From the cell containing the given text, extract its center point as [x, y] coordinate. 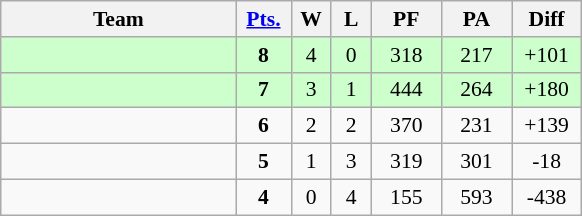
444 [406, 90]
264 [476, 90]
L [351, 19]
+180 [547, 90]
593 [476, 197]
+139 [547, 126]
319 [406, 162]
231 [476, 126]
Diff [547, 19]
301 [476, 162]
217 [476, 55]
5 [264, 162]
-438 [547, 197]
370 [406, 126]
W [311, 19]
7 [264, 90]
+101 [547, 55]
PA [476, 19]
8 [264, 55]
Team [118, 19]
PF [406, 19]
155 [406, 197]
-18 [547, 162]
Pts. [264, 19]
6 [264, 126]
318 [406, 55]
